Find where the given text appears and provide that cell's center as [x, y] coordinate. 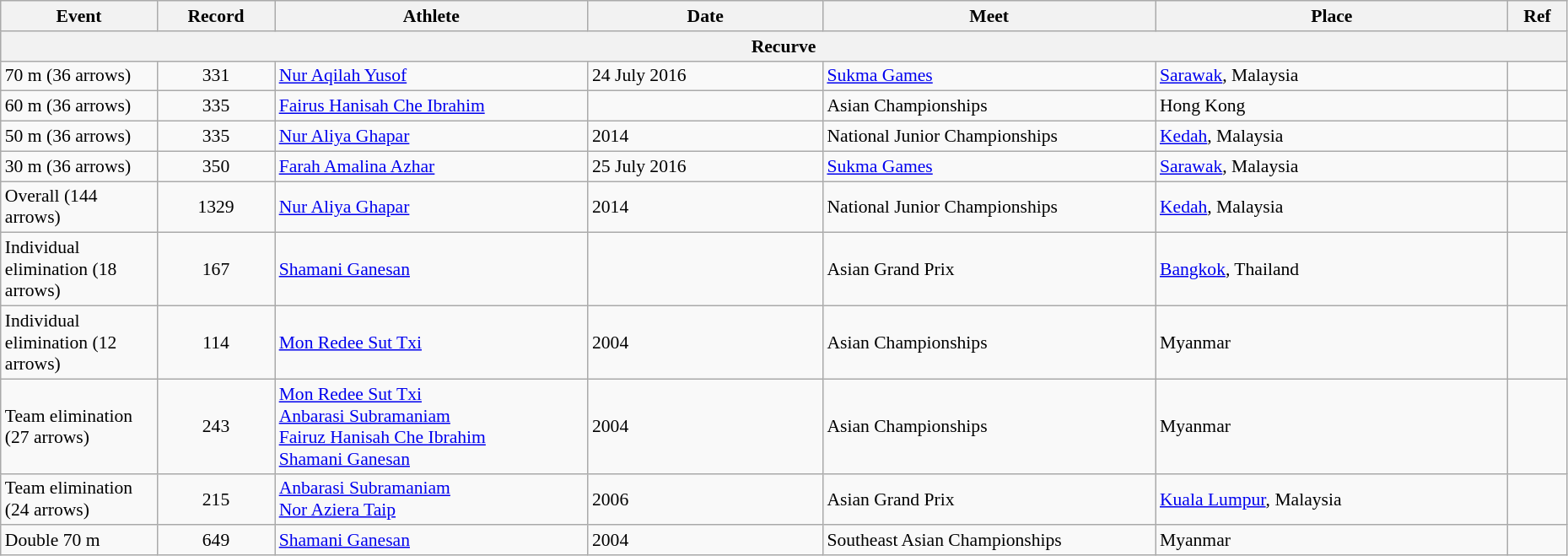
215 [216, 499]
Recurve [784, 46]
70 m (36 arrows) [79, 76]
Kuala Lumpur, Malaysia [1332, 499]
24 July 2016 [705, 76]
Athlete [432, 16]
Mon Redee Sut TxiAnbarasi SubramaniamFairuz Hanisah Che IbrahimShamani Ganesan [432, 426]
331 [216, 76]
167 [216, 270]
Record [216, 16]
114 [216, 343]
Mon Redee Sut Txi [432, 343]
30 m (36 arrows) [79, 166]
60 m (36 arrows) [79, 106]
Individual elimination (12 arrows) [79, 343]
Nur Aqilah Yusof [432, 76]
50 m (36 arrows) [79, 137]
Double 70 m [79, 541]
25 July 2016 [705, 166]
Team elimination (24 arrows) [79, 499]
350 [216, 166]
Anbarasi SubramaniamNor Aziera Taip [432, 499]
Team elimination (27 arrows) [79, 426]
Place [1332, 16]
Overall (144 arrows) [79, 208]
Ref [1538, 16]
Fairus Hanisah Che Ibrahim [432, 106]
2006 [705, 499]
Event [79, 16]
Date [705, 16]
Bangkok, Thailand [1332, 270]
Farah Amalina Azhar [432, 166]
243 [216, 426]
Meet [989, 16]
Southeast Asian Championships [989, 541]
649 [216, 541]
1329 [216, 208]
Individual elimination (18 arrows) [79, 270]
Hong Kong [1332, 106]
